Capture the cell that displays the provided text and extract its (X, Y) central coordinate. 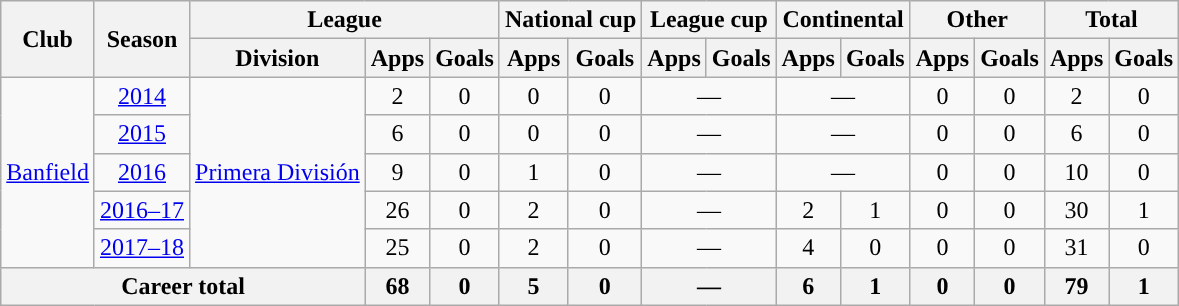
2015 (142, 134)
Career total (183, 286)
2014 (142, 96)
Division (278, 58)
10 (1076, 172)
Season (142, 39)
Continental (843, 20)
2016 (142, 172)
4 (808, 248)
25 (397, 248)
5 (533, 286)
Club (48, 39)
2017–18 (142, 248)
Banfield (48, 172)
79 (1076, 286)
2016–17 (142, 210)
League (345, 20)
68 (397, 286)
31 (1076, 248)
Other (977, 20)
Primera División (278, 172)
League cup (709, 20)
9 (397, 172)
National cup (570, 20)
26 (397, 210)
30 (1076, 210)
Total (1111, 20)
